Output the [X, Y] coordinate of the center of the cell containing the given text.  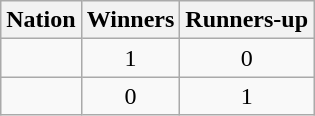
Nation [41, 20]
Winners [130, 20]
Runners-up [247, 20]
